Extract the [X, Y] coordinate from the center of the cell holding the provided text.  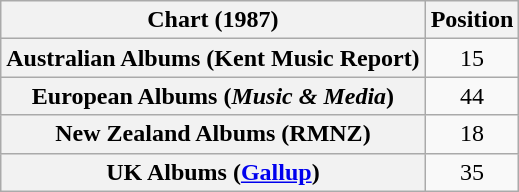
UK Albums (Gallup) [213, 172]
18 [472, 134]
Australian Albums (Kent Music Report) [213, 58]
44 [472, 96]
Position [472, 20]
Chart (1987) [213, 20]
35 [472, 172]
European Albums (Music & Media) [213, 96]
15 [472, 58]
New Zealand Albums (RMNZ) [213, 134]
